Identify which cell holds the provided text, then report its (x, y) central coordinate. 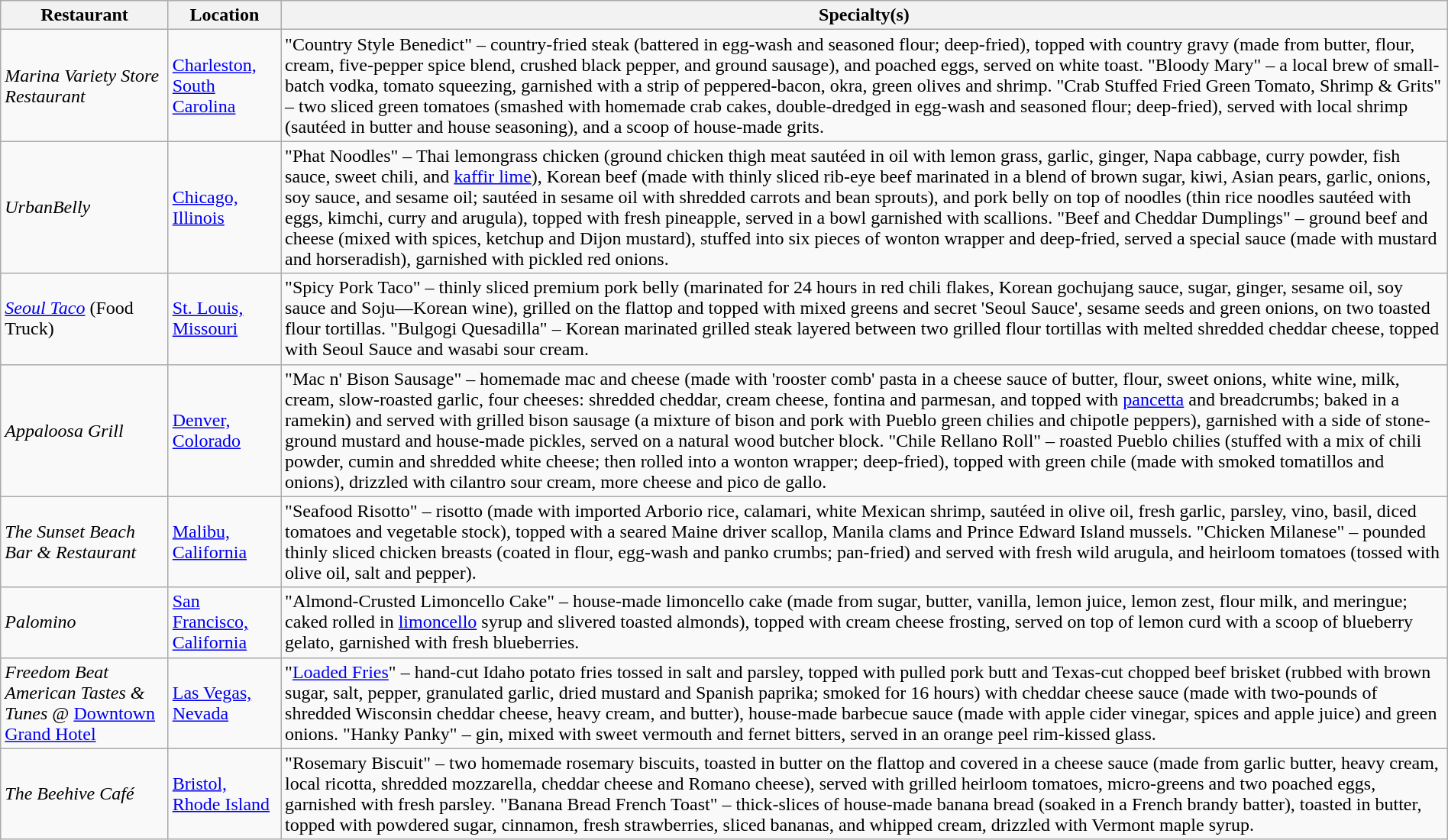
Las Vegas, Nevada (225, 703)
Restaurant (84, 15)
Bristol, Rhode Island (225, 794)
Chicago, Illinois (225, 208)
St. Louis, Missouri (225, 319)
Freedom Beat American Tastes & Tunes @ Downtown Grand Hotel (84, 703)
Specialty(s) (865, 15)
Marina Variety Store Restaurant (84, 86)
Location (225, 15)
Denver, Colorado (225, 431)
Malibu, California (225, 542)
The Beehive Café (84, 794)
Charleston, South Carolina (225, 86)
San Francisco, California (225, 622)
Seoul Taco (Food Truck) (84, 319)
UrbanBelly (84, 208)
The Sunset Beach Bar & Restaurant (84, 542)
Appaloosa Grill (84, 431)
Palomino (84, 622)
